Output the (X, Y) coordinate of the center of the cell containing the given text.  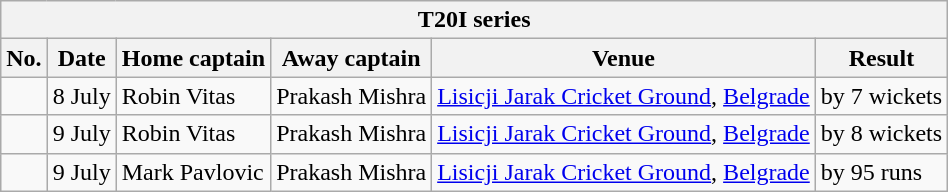
by 8 wickets (881, 134)
Date (82, 58)
Result (881, 58)
by 7 wickets (881, 96)
T20I series (474, 20)
by 95 runs (881, 172)
8 July (82, 96)
Mark Pavlovic (193, 172)
Home captain (193, 58)
No. (24, 58)
Away captain (352, 58)
Venue (624, 58)
